Find where the given text appears and provide that cell's center as (X, Y) coordinate. 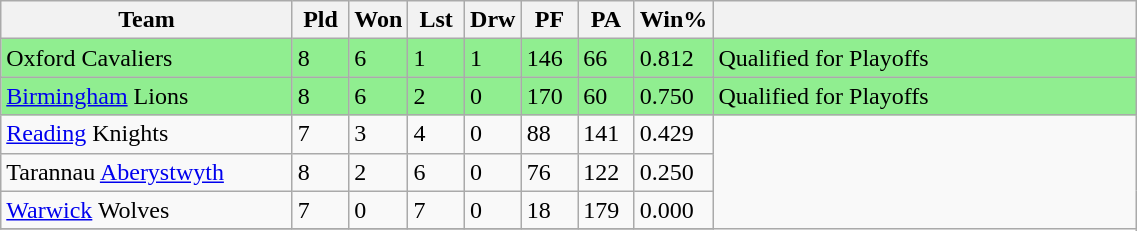
66 (606, 58)
122 (606, 172)
4 (436, 134)
Birmingham Lions (147, 96)
Oxford Cavaliers (147, 58)
0.429 (674, 134)
3 (378, 134)
18 (550, 210)
Tarannau Aberystwyth (147, 172)
146 (550, 58)
Drw (492, 20)
179 (606, 210)
PA (606, 20)
Pld (320, 20)
141 (606, 134)
Lst (436, 20)
170 (550, 96)
Warwick Wolves (147, 210)
0.750 (674, 96)
Win% (674, 20)
PF (550, 20)
Won (378, 20)
88 (550, 134)
76 (550, 172)
Team (147, 20)
0.250 (674, 172)
Reading Knights (147, 134)
60 (606, 96)
0.000 (674, 210)
0.812 (674, 58)
